For the text-containing cell, return its midpoint in [x, y] coordinate format. 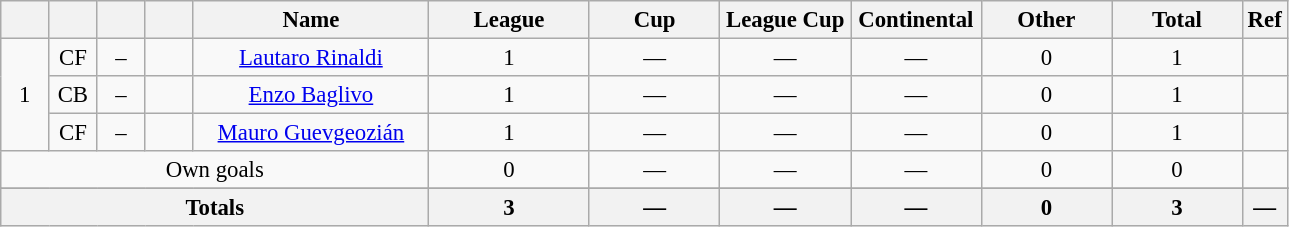
League Cup [786, 20]
Cup [654, 20]
Mauro Guevgeozián [311, 133]
Own goals [215, 170]
League [510, 20]
Enzo Baglivo [311, 95]
Total [1178, 20]
CB [73, 95]
Totals [215, 208]
Other [1046, 20]
Continental [916, 20]
Lautaro Rinaldi [311, 58]
Name [311, 20]
Ref [1264, 20]
